Output the [X, Y] coordinate of the center of the cell containing the given text.  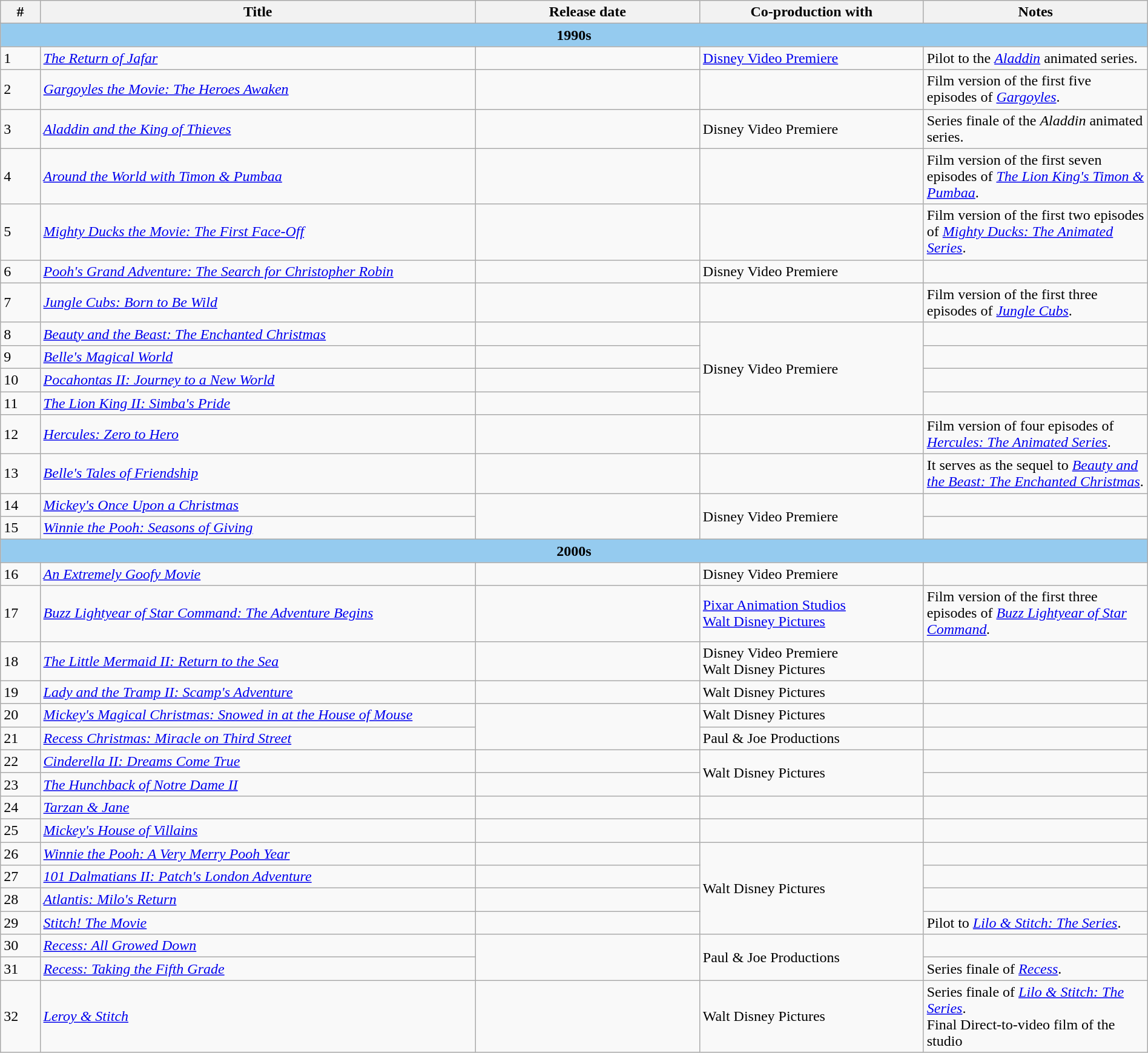
Jungle Cubs: Born to Be Wild [258, 303]
Recess: Taking the Fifth Grade [258, 969]
Film version of the first seven episodes of The Lion King's Timon & Pumbaa. [1035, 176]
Leroy & Stitch [258, 1016]
8 [21, 334]
Film version of the first two episodes of Mighty Ducks: The Animated Series. [1035, 232]
Pooh's Grand Adventure: The Search for Christopher Robin [258, 271]
Mighty Ducks the Movie: The First Face-Off [258, 232]
15 [21, 528]
32 [21, 1016]
25 [21, 830]
Disney Video PremiereWalt Disney Pictures [811, 661]
18 [21, 661]
13 [21, 474]
10 [21, 380]
The Hunchback of Notre Dame II [258, 784]
An Extremely Goofy Movie [258, 574]
Hercules: Zero to Hero [258, 435]
Cinderella II: Dreams Come True [258, 761]
Mickey's Magical Christmas: Snowed in at the House of Mouse [258, 715]
Lady and the Tramp II: Scamp's Adventure [258, 692]
14 [21, 505]
11 [21, 403]
Pilot to the Aladdin animated series. [1035, 58]
Film version of four episodes of Hercules: The Animated Series. [1035, 435]
Atlantis: Milo's Return [258, 900]
Pilot to Lilo & Stitch: The Series. [1035, 923]
Tarzan & Jane [258, 807]
17 [21, 613]
# [21, 12]
22 [21, 761]
27 [21, 877]
The Lion King II: Simba's Pride [258, 403]
Belle's Magical World [258, 357]
21 [21, 738]
Gargoyles the Movie: The Heroes Awaken [258, 90]
24 [21, 807]
9 [21, 357]
101 Dalmatians II: Patch's London Adventure [258, 877]
Pocahontas II: Journey to a New World [258, 380]
Film version of the first five episodes of Gargoyles. [1035, 90]
19 [21, 692]
23 [21, 784]
6 [21, 271]
1990s [574, 35]
Aladdin and the King of Thieves [258, 128]
Stitch! The Movie [258, 923]
Notes [1035, 12]
4 [21, 176]
Mickey's Once Upon a Christmas [258, 505]
5 [21, 232]
The Little Mermaid II: Return to the Sea [258, 661]
Winnie the Pooh: Seasons of Giving [258, 528]
16 [21, 574]
30 [21, 946]
7 [21, 303]
Series finale of Recess. [1035, 969]
28 [21, 900]
Around the World with Timon & Pumbaa [258, 176]
Pixar Animation StudiosWalt Disney Pictures [811, 613]
2 [21, 90]
31 [21, 969]
Buzz Lightyear of Star Command: The Adventure Begins [258, 613]
26 [21, 853]
29 [21, 923]
It serves as the sequel to Beauty and the Beast: The Enchanted Christmas. [1035, 474]
12 [21, 435]
Series finale of Lilo & Stitch: The Series.Final Direct-to-video film of the studio [1035, 1016]
The Return of Jafar [258, 58]
Beauty and the Beast: The Enchanted Christmas [258, 334]
Film version of the first three episodes of Buzz Lightyear of Star Command. [1035, 613]
Recess Christmas: Miracle on Third Street [258, 738]
Film version of the first three episodes of Jungle Cubs. [1035, 303]
Winnie the Pooh: A Very Merry Pooh Year [258, 853]
Release date [587, 12]
2000s [574, 551]
Co-production with [811, 12]
Mickey's House of Villains [258, 830]
1 [21, 58]
3 [21, 128]
Title [258, 12]
20 [21, 715]
Series finale of the Aladdin animated series. [1035, 128]
Recess: All Growed Down [258, 946]
Belle's Tales of Friendship [258, 474]
